Find where the given text appears and provide that cell's center as [X, Y] coordinate. 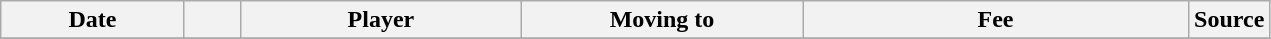
Fee [995, 20]
Date [93, 20]
Player [380, 20]
Source [1230, 20]
Moving to [662, 20]
